Search for the cell housing the specified text and yield its (x, y) center coordinate. 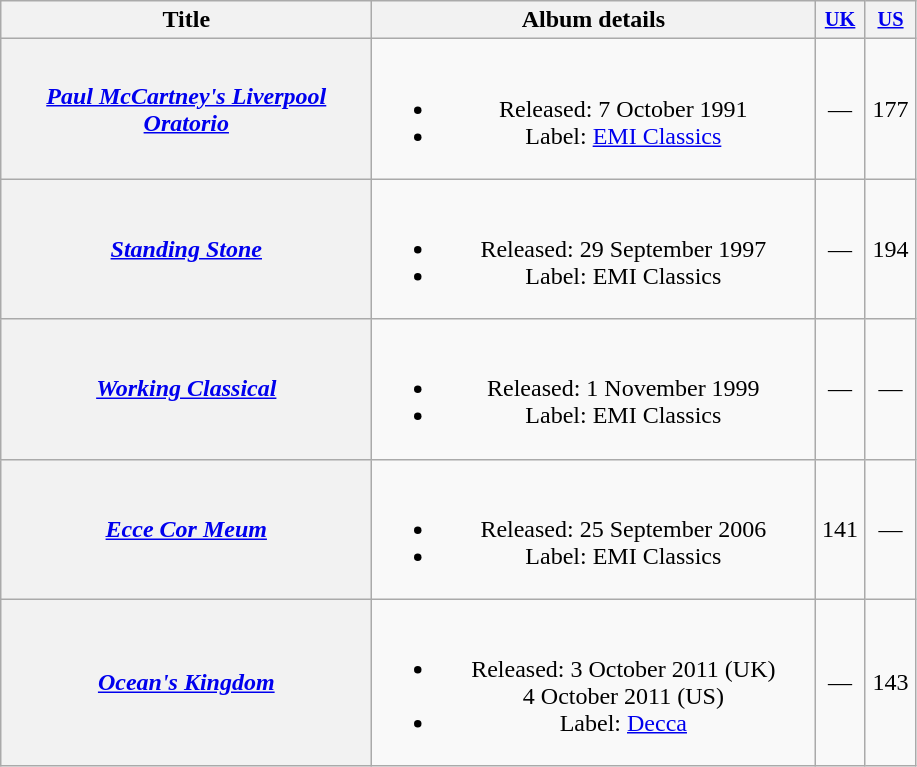
177 (890, 109)
Released: 7 October 1991Label: EMI Classics (594, 109)
Released: 25 September 2006Label: EMI Classics (594, 529)
194 (890, 249)
Standing Stone (186, 249)
US (890, 20)
Album details (594, 20)
Ocean's Kingdom (186, 682)
Working Classical (186, 389)
Released: 29 September 1997Label: EMI Classics (594, 249)
UK (840, 20)
Ecce Cor Meum (186, 529)
143 (890, 682)
Title (186, 20)
141 (840, 529)
Released: 1 November 1999Label: EMI Classics (594, 389)
Released: 3 October 2011 (UK)4 October 2011 (US)Label: Decca (594, 682)
Paul McCartney's Liverpool Oratorio (186, 109)
